Output the [x, y] coordinate of the center of the cell containing the given text.  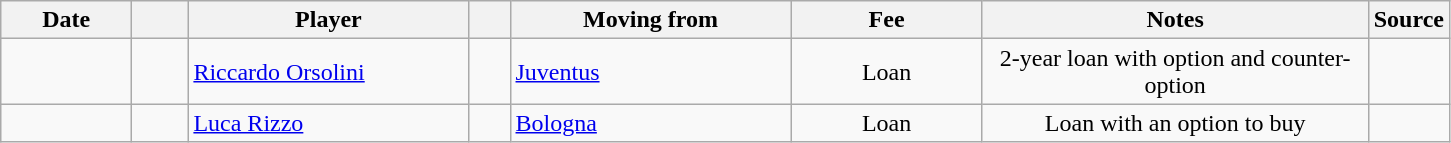
Player [328, 20]
Date [66, 20]
Moving from [650, 20]
2-year loan with option and counter-option [1175, 72]
Juventus [650, 72]
Notes [1175, 20]
Loan with an option to buy [1175, 123]
Luca Rizzo [328, 123]
Riccardo Orsolini [328, 72]
Source [1408, 20]
Bologna [650, 123]
Fee [886, 20]
